Detect which cell encompasses the target text, then output its [x, y] center coordinate. 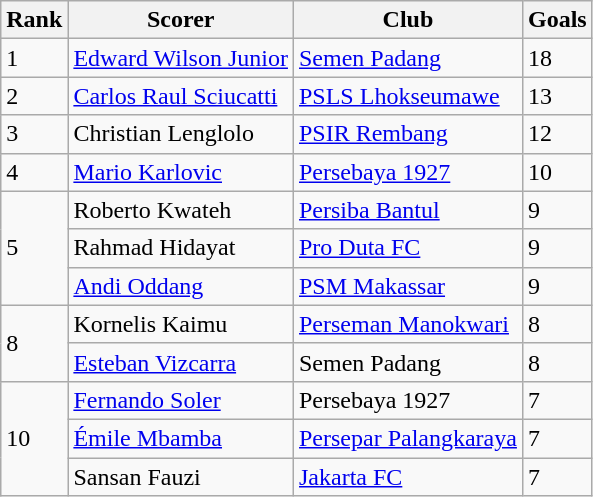
Club [408, 20]
Fernando Soler [181, 400]
5 [34, 248]
Mario Karlovic [181, 172]
Christian Lenglolo [181, 134]
18 [557, 58]
Persiba Bantul [408, 210]
Rahmad Hidayat [181, 248]
Roberto Kwateh [181, 210]
Rank [34, 20]
2 [34, 96]
Émile Mbamba [181, 438]
Perseman Manokwari [408, 324]
Persepar Palangkaraya [408, 438]
PSIR Rembang [408, 134]
13 [557, 96]
Esteban Vizcarra [181, 362]
PSM Makassar [408, 286]
3 [34, 134]
PSLS Lhokseumawe [408, 96]
Jakarta FC [408, 477]
Kornelis Kaimu [181, 324]
4 [34, 172]
Andi Oddang [181, 286]
Scorer [181, 20]
1 [34, 58]
Pro Duta FC [408, 248]
Goals [557, 20]
Edward Wilson Junior [181, 58]
Carlos Raul Sciucatti [181, 96]
Sansan Fauzi [181, 477]
12 [557, 134]
